Scan for the cell matching the given text and deliver its [X, Y] coordinate at center. 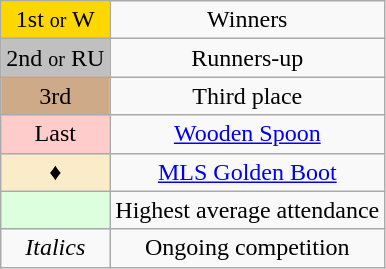
Last [56, 134]
Italics [56, 248]
2nd or RU [56, 58]
Highest average attendance [248, 210]
MLS Golden Boot [248, 172]
1st or W [56, 20]
Winners [248, 20]
3rd [56, 96]
Ongoing competition [248, 248]
Third place [248, 96]
♦ [56, 172]
Runners-up [248, 58]
Wooden Spoon [248, 134]
